Capture the cell that displays the provided text and extract its (X, Y) central coordinate. 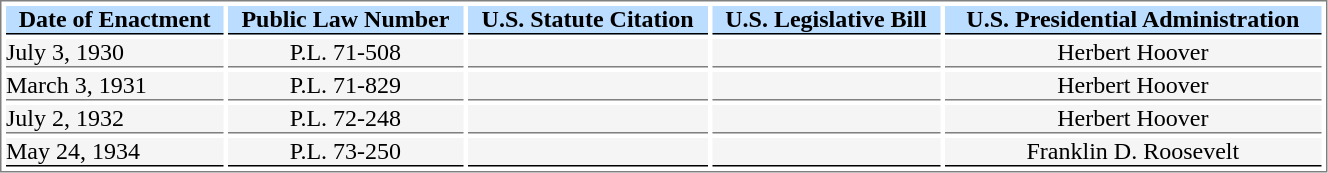
May 24, 1934 (114, 152)
U.S. Legislative Bill (826, 20)
Public Law Number (346, 20)
P.L. 72-248 (346, 119)
July 3, 1930 (114, 53)
U.S. Presidential Administration (1132, 20)
Date of Enactment (114, 20)
P.L. 71-829 (346, 86)
March 3, 1931 (114, 86)
U.S. Statute Citation (588, 20)
Franklin D. Roosevelt (1132, 152)
P.L. 73-250 (346, 152)
P.L. 71-508 (346, 53)
July 2, 1932 (114, 119)
